Detect which cell encompasses the target text, then output its [X, Y] center coordinate. 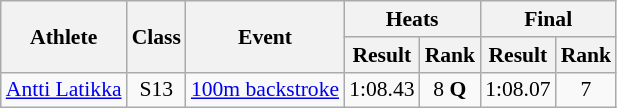
100m backstroke [265, 90]
Final [548, 19]
1:08.07 [518, 90]
7 [586, 90]
S13 [156, 90]
8 Q [450, 90]
1:08.43 [382, 90]
Class [156, 36]
Heats [412, 19]
Event [265, 36]
Athlete [64, 36]
Antti Latikka [64, 90]
